Provide the [x, y] coordinate of the cell's center where the given text is located.  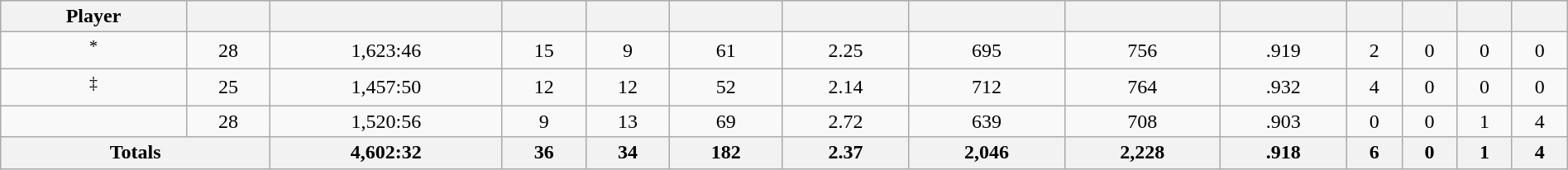
756 [1142, 51]
* [94, 51]
2 [1374, 51]
2,228 [1142, 153]
708 [1142, 121]
712 [987, 87]
2,046 [987, 153]
695 [987, 51]
‡ [94, 87]
1,623:46 [386, 51]
1,520:56 [386, 121]
34 [627, 153]
.932 [1284, 87]
52 [726, 87]
1,457:50 [386, 87]
.919 [1284, 51]
15 [544, 51]
2.25 [845, 51]
.918 [1284, 153]
2.14 [845, 87]
.903 [1284, 121]
182 [726, 153]
764 [1142, 87]
13 [627, 121]
2.37 [845, 153]
36 [544, 153]
6 [1374, 153]
Totals [136, 153]
69 [726, 121]
4,602:32 [386, 153]
61 [726, 51]
25 [228, 87]
Player [94, 17]
639 [987, 121]
2.72 [845, 121]
